Detect which cell encompasses the target text, then output its (X, Y) center coordinate. 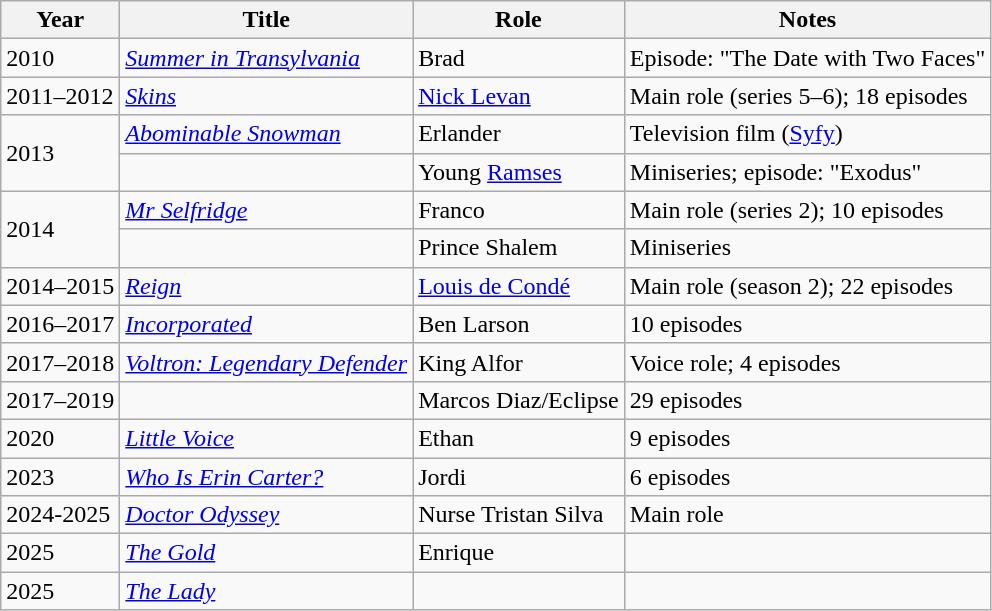
Brad (519, 58)
2020 (60, 438)
2024-2025 (60, 515)
Voice role; 4 episodes (807, 362)
Prince Shalem (519, 248)
Main role (season 2); 22 episodes (807, 286)
2017–2018 (60, 362)
2014 (60, 229)
Role (519, 20)
Miniseries; episode: "Exodus" (807, 172)
Summer in Transylvania (266, 58)
Marcos Diaz/Eclipse (519, 400)
Nurse Tristan Silva (519, 515)
Television film (Syfy) (807, 134)
2016–2017 (60, 324)
2013 (60, 153)
Young Ramses (519, 172)
2023 (60, 477)
Nick Levan (519, 96)
Ben Larson (519, 324)
King Alfor (519, 362)
2010 (60, 58)
10 episodes (807, 324)
The Lady (266, 591)
Title (266, 20)
Doctor Odyssey (266, 515)
Skins (266, 96)
Year (60, 20)
Little Voice (266, 438)
Abominable Snowman (266, 134)
Louis de Condé (519, 286)
9 episodes (807, 438)
Main role (series 2); 10 episodes (807, 210)
6 episodes (807, 477)
Mr Selfridge (266, 210)
Episode: "The Date with Two Faces" (807, 58)
Reign (266, 286)
Erlander (519, 134)
Franco (519, 210)
Main role (series 5–6); 18 episodes (807, 96)
Miniseries (807, 248)
2011–2012 (60, 96)
Notes (807, 20)
Main role (807, 515)
2017–2019 (60, 400)
Voltron: Legendary Defender (266, 362)
Incorporated (266, 324)
Enrique (519, 553)
Jordi (519, 477)
29 episodes (807, 400)
The Gold (266, 553)
Ethan (519, 438)
Who Is Erin Carter? (266, 477)
2014–2015 (60, 286)
